Capture the cell that displays the provided text and extract its (x, y) central coordinate. 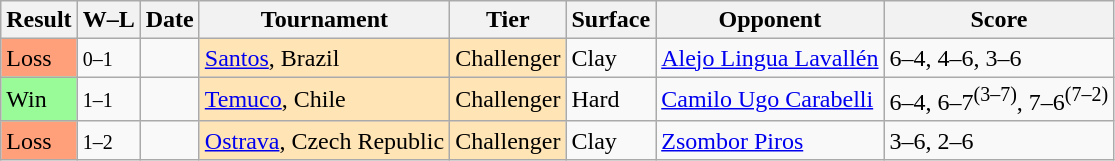
0–1 (108, 58)
Ostrava, Czech Republic (324, 140)
Hard (611, 100)
Date (170, 20)
1–2 (108, 140)
Tournament (324, 20)
Win (39, 100)
Tier (508, 20)
Camilo Ugo Carabelli (770, 100)
Zsombor Piros (770, 140)
6–4, 6–7(3–7), 7–6(7–2) (999, 100)
Surface (611, 20)
3–6, 2–6 (999, 140)
Result (39, 20)
1–1 (108, 100)
W–L (108, 20)
6–4, 4–6, 3–6 (999, 58)
Santos, Brazil (324, 58)
Score (999, 20)
Alejo Lingua Lavallén (770, 58)
Temuco, Chile (324, 100)
Opponent (770, 20)
